Locate the cell with the specified text and output its (x, y) center coordinate. 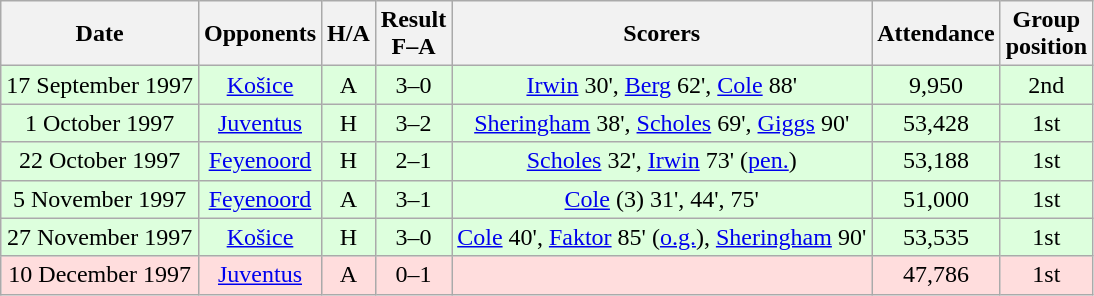
3–2 (413, 123)
53,188 (936, 161)
H/A (349, 34)
Opponents (260, 34)
47,786 (936, 275)
0–1 (413, 275)
53,428 (936, 123)
1 October 1997 (100, 123)
3–1 (413, 199)
2nd (1046, 85)
5 November 1997 (100, 199)
Groupposition (1046, 34)
2–1 (413, 161)
Date (100, 34)
10 December 1997 (100, 275)
51,000 (936, 199)
ResultF–A (413, 34)
9,950 (936, 85)
Irwin 30', Berg 62', Cole 88' (662, 85)
22 October 1997 (100, 161)
Cole 40', Faktor 85' (o.g.), Sheringham 90' (662, 237)
27 November 1997 (100, 237)
Cole (3) 31', 44', 75' (662, 199)
Scorers (662, 34)
Attendance (936, 34)
Sheringham 38', Scholes 69', Giggs 90' (662, 123)
53,535 (936, 237)
Scholes 32', Irwin 73' (pen.) (662, 161)
17 September 1997 (100, 85)
